Capture the cell that displays the provided text and extract its (X, Y) central coordinate. 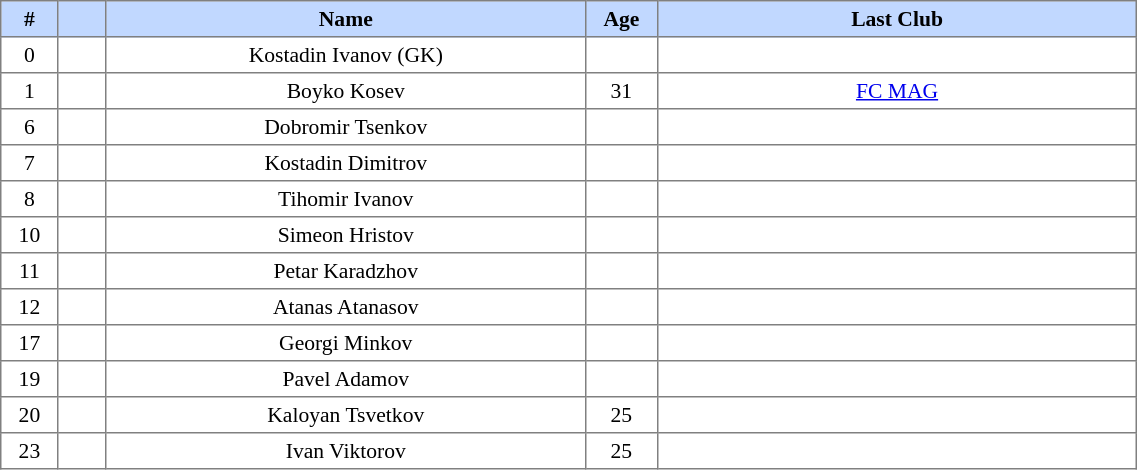
7 (30, 163)
Tihomir Ivanov (346, 199)
Name (346, 19)
31 (622, 91)
Last Club (897, 19)
8 (30, 199)
FC MAG (897, 91)
# (30, 19)
23 (30, 451)
Dobromir Tsenkov (346, 127)
0 (30, 55)
Kostadin Dimitrov (346, 163)
19 (30, 379)
Ivan Viktorov (346, 451)
6 (30, 127)
Simeon Hristov (346, 235)
Boyko Kosev (346, 91)
1 (30, 91)
Kostadin Ivanov (GK) (346, 55)
17 (30, 343)
Pavel Adamov (346, 379)
Age (622, 19)
Petar Karadzhov (346, 271)
Kaloyan Tsvetkov (346, 415)
11 (30, 271)
10 (30, 235)
Atanas Atanasov (346, 307)
20 (30, 415)
12 (30, 307)
Georgi Minkov (346, 343)
